Output the (X, Y) coordinate of the center of the cell containing the given text.  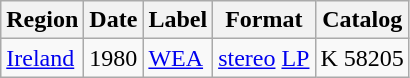
Catalog (362, 20)
Date (114, 20)
K 58205 (362, 58)
Ireland (42, 58)
1980 (114, 58)
stereo LP (264, 58)
Region (42, 20)
Label (178, 20)
WEA (178, 58)
Format (264, 20)
